Search for the cell housing the specified text and yield its (x, y) center coordinate. 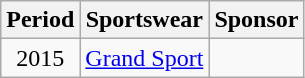
Sportswear (144, 20)
2015 (40, 58)
Period (40, 20)
Sponsor (256, 20)
Grand Sport (144, 58)
